Extract the (X, Y) coordinate from the center of the cell holding the provided text.  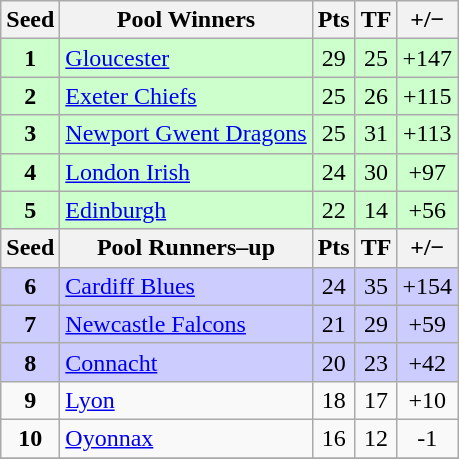
+59 (428, 324)
14 (376, 210)
Cardiff Blues (186, 286)
18 (334, 400)
+42 (428, 362)
Oyonnax (186, 438)
23 (376, 362)
+97 (428, 172)
30 (376, 172)
London Irish (186, 172)
8 (30, 362)
21 (334, 324)
17 (376, 400)
+56 (428, 210)
26 (376, 96)
35 (376, 286)
-1 (428, 438)
4 (30, 172)
+147 (428, 58)
31 (376, 134)
Connacht (186, 362)
2 (30, 96)
9 (30, 400)
16 (334, 438)
Newcastle Falcons (186, 324)
1 (30, 58)
3 (30, 134)
7 (30, 324)
Pool Runners–up (186, 248)
5 (30, 210)
+113 (428, 134)
Newport Gwent Dragons (186, 134)
+10 (428, 400)
Gloucester (186, 58)
Pool Winners (186, 20)
12 (376, 438)
+154 (428, 286)
20 (334, 362)
Lyon (186, 400)
Exeter Chiefs (186, 96)
6 (30, 286)
22 (334, 210)
Edinburgh (186, 210)
10 (30, 438)
+115 (428, 96)
